Find where the given text appears and provide that cell's center as (x, y) coordinate. 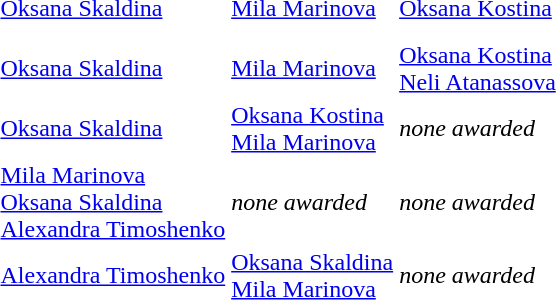
none awarded (312, 202)
Oksana Kostina Mila Marinova (312, 128)
Mila Marinova (312, 68)
